Detect which cell encompasses the target text, then output its [X, Y] center coordinate. 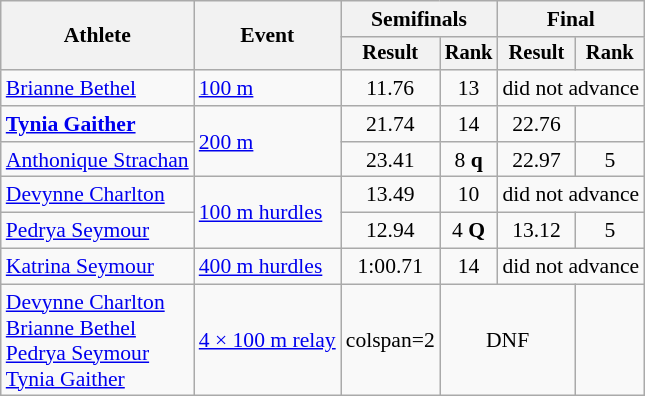
Anthonique Strachan [98, 160]
Devynne CharltonBrianne BethelPedrya SeymourTynia Gaither [98, 340]
13.49 [390, 195]
Semifinals [420, 19]
100 m [268, 88]
13.12 [536, 231]
Tynia Gaither [98, 124]
100 m hurdles [268, 212]
10 [469, 195]
colspan=2 [390, 340]
Athlete [98, 36]
Katrina Seymour [98, 267]
23.41 [390, 160]
Devynne Charlton [98, 195]
8 q [469, 160]
4 × 100 m relay [268, 340]
Pedrya Seymour [98, 231]
22.76 [536, 124]
21.74 [390, 124]
12.94 [390, 231]
13 [469, 88]
400 m hurdles [268, 267]
1:00.71 [390, 267]
11.76 [390, 88]
200 m [268, 142]
4 Q [469, 231]
22.97 [536, 160]
DNF [508, 340]
Event [268, 36]
Final [570, 19]
Brianne Bethel [98, 88]
